Capture the cell that displays the provided text and extract its (X, Y) central coordinate. 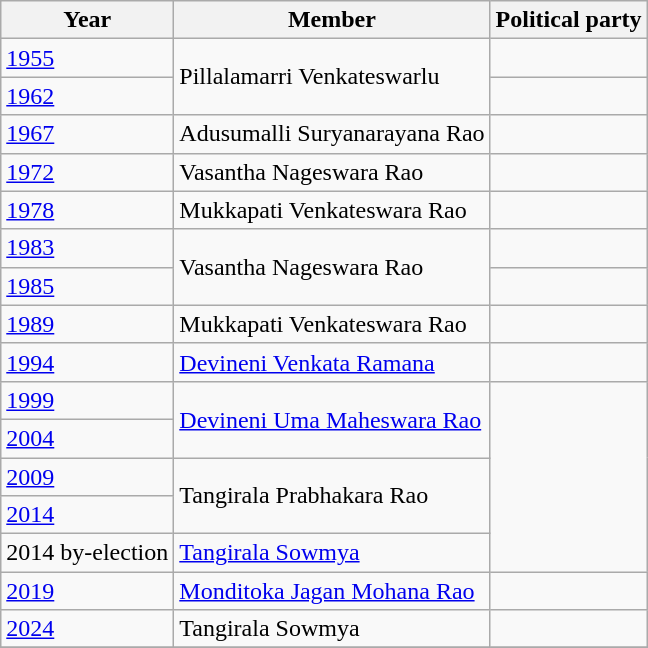
2009 (88, 477)
Political party (568, 20)
1994 (88, 362)
2019 (88, 591)
Tangirala Prabhakara Rao (332, 496)
1999 (88, 400)
2014 (88, 515)
1967 (88, 134)
1962 (88, 96)
Pillalamarri Venkateswarlu (332, 77)
1983 (88, 248)
2014 by-election (88, 553)
Member (332, 20)
Monditoka Jagan Mohana Rao (332, 591)
Devineni Venkata Ramana (332, 362)
Adusumalli Suryanarayana Rao (332, 134)
1978 (88, 210)
1955 (88, 58)
Devineni Uma Maheswara Rao (332, 419)
2004 (88, 438)
1989 (88, 324)
1972 (88, 172)
1985 (88, 286)
Year (88, 20)
2024 (88, 629)
